From the cell containing the given text, extract its center point as (x, y) coordinate. 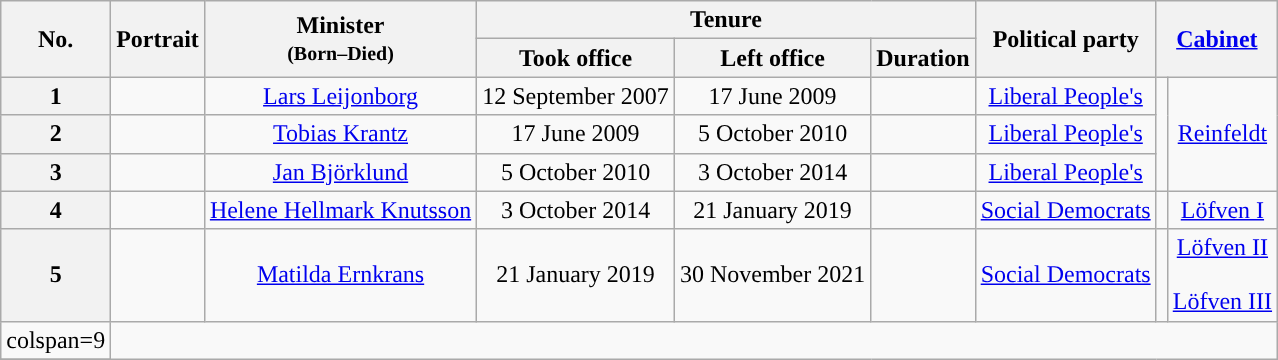
Cabinet (1216, 39)
4 (56, 210)
Tobias Krantz (340, 134)
Portrait (158, 39)
2 (56, 134)
Political party (1066, 39)
Duration (923, 58)
Löfven II Löfven III (1222, 275)
Left office (772, 58)
30 November 2021 (772, 275)
Jan Björklund (340, 172)
Löfven I (1222, 210)
Matilda Ernkrans (340, 275)
Helene Hellmark Knutsson (340, 210)
5 (56, 275)
Tenure (726, 20)
3 (56, 172)
Minister(Born–Died) (340, 39)
Reinfeldt (1222, 134)
colspan=9 (56, 340)
Took office (576, 58)
1 (56, 96)
12 September 2007 (576, 96)
Lars Leijonborg (340, 96)
No. (56, 39)
